Scan for the cell matching the given text and deliver its [x, y] coordinate at center. 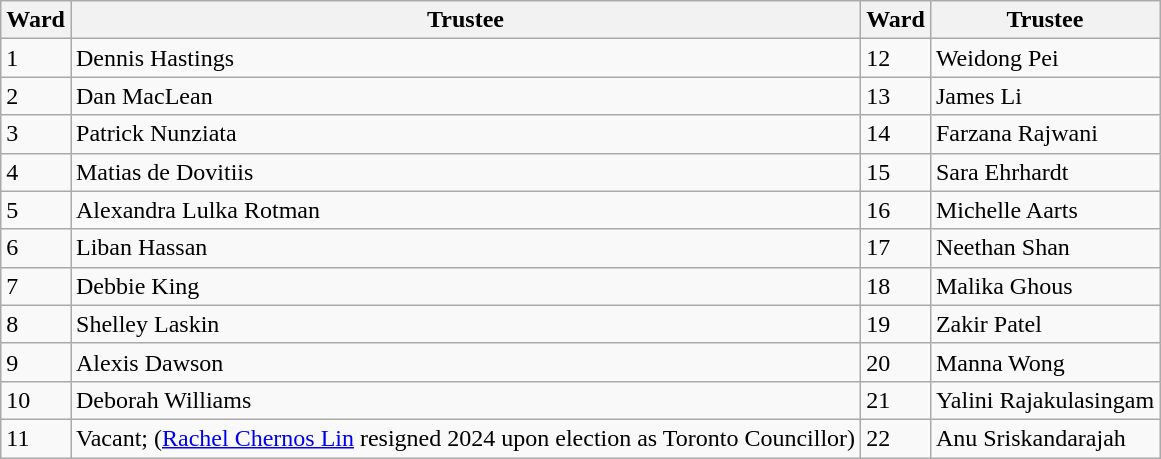
5 [36, 210]
22 [896, 438]
Neethan Shan [1044, 248]
14 [896, 134]
Patrick Nunziata [465, 134]
13 [896, 96]
16 [896, 210]
3 [36, 134]
Debbie King [465, 286]
21 [896, 400]
Dennis Hastings [465, 58]
Shelley Laskin [465, 324]
9 [36, 362]
19 [896, 324]
10 [36, 400]
Dan MacLean [465, 96]
Malika Ghous [1044, 286]
8 [36, 324]
6 [36, 248]
Sara Ehrhardt [1044, 172]
Weidong Pei [1044, 58]
Vacant; (Rachel Chernos Lin resigned 2024 upon election as Toronto Councillor) [465, 438]
Alexis Dawson [465, 362]
Zakir Patel [1044, 324]
James Li [1044, 96]
2 [36, 96]
17 [896, 248]
12 [896, 58]
Manna Wong [1044, 362]
Deborah Williams [465, 400]
7 [36, 286]
15 [896, 172]
4 [36, 172]
Anu Sriskandarajah [1044, 438]
1 [36, 58]
11 [36, 438]
Liban Hassan [465, 248]
Matias de Dovitiis [465, 172]
Yalini Rajakulasingam [1044, 400]
Alexandra Lulka Rotman [465, 210]
Michelle Aarts [1044, 210]
Farzana Rajwani [1044, 134]
20 [896, 362]
18 [896, 286]
